Output the [x, y] coordinate of the center of the cell containing the given text.  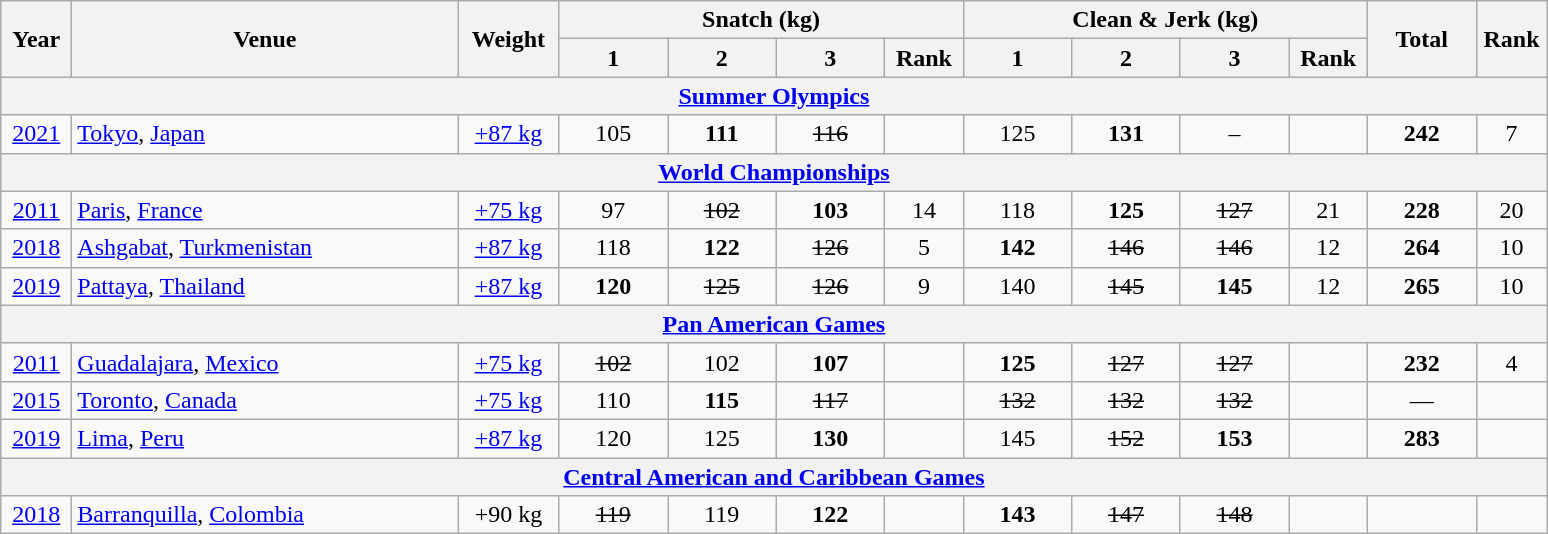
Year [36, 39]
— [1422, 400]
Pan American Games [774, 324]
4 [1512, 362]
111 [722, 134]
Summer Olympics [774, 96]
Pattaya, Thailand [265, 286]
5 [924, 248]
7 [1512, 134]
9 [924, 286]
Tokyo, Japan [265, 134]
107 [830, 362]
2021 [36, 134]
242 [1422, 134]
117 [830, 400]
142 [1018, 248]
105 [614, 134]
– [1234, 134]
103 [830, 210]
228 [1422, 210]
232 [1422, 362]
Lima, Peru [265, 438]
+90 kg [508, 515]
Guadalajara, Mexico [265, 362]
Toronto, Canada [265, 400]
147 [1126, 515]
148 [1234, 515]
152 [1126, 438]
Paris, France [265, 210]
265 [1422, 286]
2015 [36, 400]
264 [1422, 248]
140 [1018, 286]
Central American and Caribbean Games [774, 477]
21 [1328, 210]
Snatch (kg) [761, 20]
Venue [265, 39]
World Championships [774, 172]
Weight [508, 39]
14 [924, 210]
283 [1422, 438]
Total [1422, 39]
131 [1126, 134]
115 [722, 400]
Clean & Jerk (kg) [1165, 20]
20 [1512, 210]
143 [1018, 515]
97 [614, 210]
Barranquilla, Colombia [265, 515]
153 [1234, 438]
130 [830, 438]
116 [830, 134]
Ashgabat, Turkmenistan [265, 248]
110 [614, 400]
